Scan for the cell matching the given text and deliver its [x, y] coordinate at center. 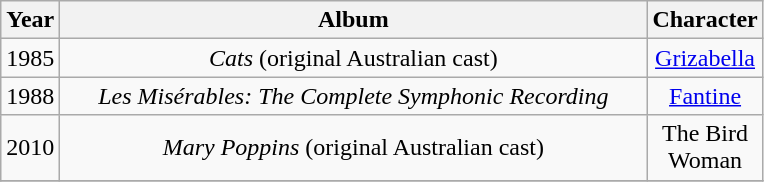
Cats (original Australian cast) [354, 58]
Album [354, 20]
Fantine [705, 96]
Character [705, 20]
The Bird Woman [705, 148]
1985 [30, 58]
1988 [30, 96]
Les Misérables: The Complete Symphonic Recording [354, 96]
Year [30, 20]
Mary Poppins (original Australian cast) [354, 148]
2010 [30, 148]
Grizabella [705, 58]
